Search for the cell housing the specified text and yield its [x, y] center coordinate. 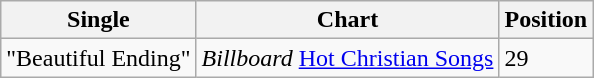
"Beautiful Ending" [98, 58]
29 [546, 58]
Billboard Hot Christian Songs [348, 58]
Single [98, 20]
Chart [348, 20]
Position [546, 20]
